From the cell containing the given text, extract its center point as [X, Y] coordinate. 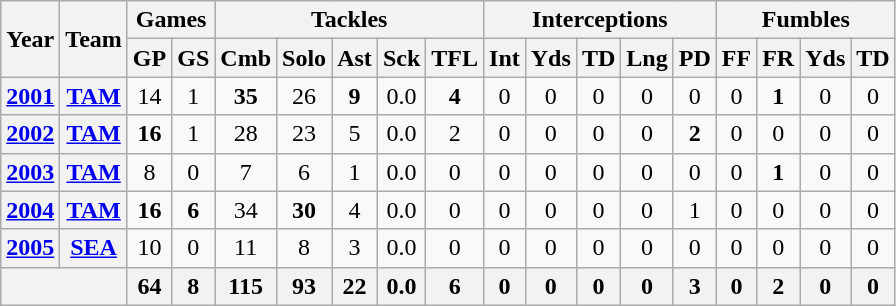
14 [149, 96]
PD [694, 58]
Interceptions [600, 20]
22 [355, 286]
Year [30, 39]
Games [170, 20]
2001 [30, 96]
Fumbles [806, 20]
Solo [304, 58]
34 [246, 210]
GP [149, 58]
5 [355, 134]
23 [304, 134]
Cmb [246, 58]
Sck [401, 58]
64 [149, 286]
93 [304, 286]
10 [149, 248]
2004 [30, 210]
35 [246, 96]
GS [194, 58]
FR [778, 58]
2003 [30, 172]
Team [94, 39]
SEA [94, 248]
9 [355, 96]
115 [246, 286]
Lng [647, 58]
FF [736, 58]
11 [246, 248]
TFL [455, 58]
Ast [355, 58]
Tackles [350, 20]
28 [246, 134]
Int [505, 58]
30 [304, 210]
26 [304, 96]
2005 [30, 248]
7 [246, 172]
2002 [30, 134]
